Identify which cell holds the provided text, then report its (X, Y) central coordinate. 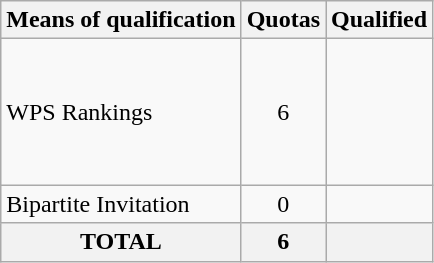
Qualified (380, 20)
0 (283, 204)
Quotas (283, 20)
WPS Rankings (121, 112)
TOTAL (121, 242)
Means of qualification (121, 20)
Bipartite Invitation (121, 204)
